Identify which cell holds the provided text, then report its (X, Y) central coordinate. 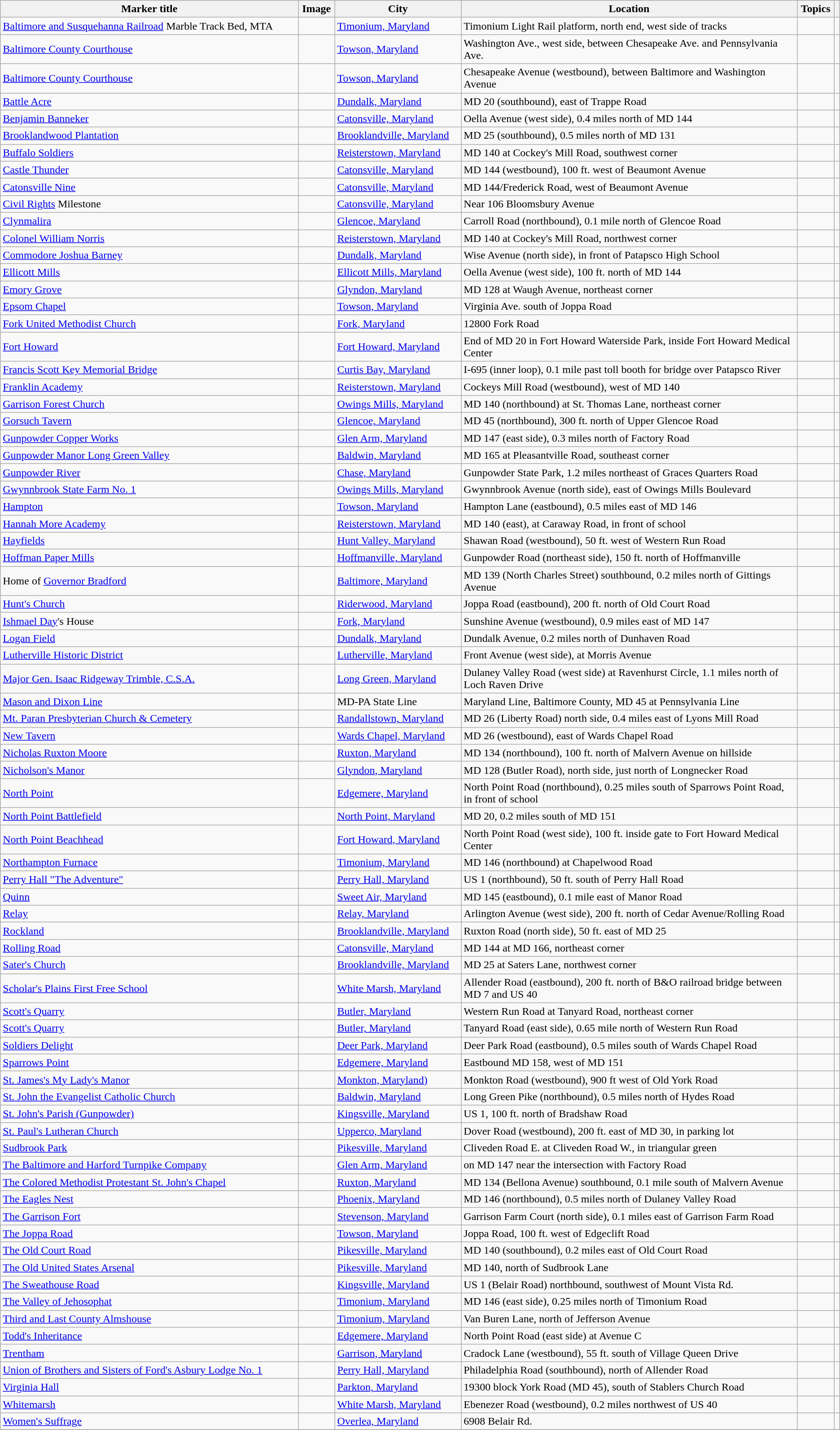
Home of Governor Bradford (149, 581)
US 1 (northbound), 50 ft. south of Perry Hall Road (629, 880)
Nicholas Ruxton Moore (149, 753)
Dulaney Valley Road (west side) at Ravenhurst Circle, 1.1 miles north of Loch Raven Drive (629, 679)
MD 165 at Pleasantville Road, southeast corner (629, 455)
The Joppa Road (149, 1233)
Wards Chapel, Maryland (398, 736)
Cradock Lane (westbound), 55 ft. south of Village Queen Drive (629, 1353)
Long Green Pike (northbound), 0.5 miles north of Hydes Road (629, 1097)
Major Gen. Isaac Ridgeway Trimble, C.S.A. (149, 679)
MD 26 (westbound), east of Wards Chapel Road (629, 736)
Riderwood, Maryland (398, 604)
Whitemarsh (149, 1404)
MD 146 (northbound) at Chapelwood Road (629, 863)
Gunpowder Manor Long Green Valley (149, 455)
Commodore Joshua Barney (149, 255)
Western Run Road at Tanyard Road, northeast corner (629, 1011)
Women's Suffrage (149, 1421)
MD 128 at Waugh Avenue, northeast corner (629, 290)
Nicholson's Manor (149, 770)
Cliveden Road E. at Cliveden Road W., in triangular green (629, 1148)
The Colored Methodist Protestant St. John's Chapel (149, 1182)
Hoffmanville, Maryland (398, 558)
MD 147 (east side), 0.3 miles north of Factory Road (629, 438)
Front Avenue (west side), at Morris Avenue (629, 655)
City (398, 9)
Philadelphia Road (southbound), north of Allender Road (629, 1370)
MD-PA State Line (398, 702)
Battle Acre (149, 101)
Ellicott Mills (149, 272)
6908 Belair Rd. (629, 1421)
Castle Thunder (149, 170)
Lutherville Historic District (149, 655)
Hampton Lane (eastbound), 0.5 miles east of MD 146 (629, 506)
Long Green, Maryland (398, 679)
Oella Avenue (west side), 100 ft. north of MD 144 (629, 272)
Ishmael Day's House (149, 621)
MD 45 (northbound), 300 ft. north of Upper Glencoe Road (629, 421)
Gwynnbrook State Farm No. 1 (149, 489)
Mt. Paran Presbyterian Church & Cemetery (149, 719)
MD 20 (southbound), east of Trappe Road (629, 101)
Image (317, 9)
MD 26 (Liberty Road) north side, 0.4 miles east of Lyons Mill Road (629, 719)
Maryland Line, Baltimore County, MD 45 at Pennsylvania Line (629, 702)
North Point (149, 793)
Deer Park Road (eastbound), 0.5 miles south of Wards Chapel Road (629, 1045)
The Garrison Fort (149, 1216)
Gunpowder Road (northeast side), 150 ft. north of Hoffmanville (629, 558)
Brooklandwood Plantation (149, 136)
Baltimore, Maryland (398, 581)
MD 140, north of Sudbrook Lane (629, 1268)
MD 140 at Cockey's Mill Road, northwest corner (629, 238)
Garrison Forest Church (149, 404)
on MD 147 near the intersection with Factory Road (629, 1165)
12800 Fork Road (629, 324)
The Old Court Road (149, 1250)
Catonsville Nine (149, 187)
19300 block York Road (MD 45), south of Stablers Church Road (629, 1387)
Arlington Avenue (west side), 200 ft. north of Cedar Avenue/Rolling Road (629, 914)
Soldiers Delight (149, 1045)
Location (629, 9)
Francis Scott Key Memorial Bridge (149, 370)
MD 140 at Cockey's Mill Road, southwest corner (629, 153)
Third and Last County Almshouse (149, 1319)
Trentham (149, 1353)
The Sweathouse Road (149, 1285)
Upperco, Maryland (398, 1131)
Washington Ave., west side, between Chesapeake Ave. and Pennsylvania Ave. (629, 49)
Virginia Hall (149, 1387)
Gunpowder State Park, 1.2 miles northeast of Graces Quarters Road (629, 472)
North Point Road (west side), 100 ft. inside gate to Fort Howard Medical Center (629, 839)
Buffalo Soldiers (149, 153)
MD 25 (southbound), 0.5 miles north of MD 131 (629, 136)
Allender Road (eastbound), 200 ft. north of B&O railroad bridge between MD 7 and US 40 (629, 988)
US 1, 100 ft. north of Bradshaw Road (629, 1114)
Hoffman Paper Mills (149, 558)
MD 25 at Saters Lane, northwest corner (629, 965)
MD 140 (east), at Caraway Road, in front of school (629, 524)
Emory Grove (149, 290)
Franklin Academy (149, 387)
Joppa Road, 100 ft. west of Edgeclift Road (629, 1233)
Scholar's Plains First Free School (149, 988)
Fort Howard (149, 347)
Deer Park, Maryland (398, 1045)
The Valley of Jehosophat (149, 1302)
Relay, Maryland (398, 914)
Marker title (149, 9)
Mason and Dixon Line (149, 702)
North Point, Maryland (398, 816)
MD 144 at MD 166, northeast corner (629, 948)
Baltimore and Susquehanna Railroad Marble Track Bed, MTA (149, 26)
End of MD 20 in Fort Howard Waterside Park, inside Fort Howard Medical Center (629, 347)
US 1 (Belair Road) northbound, southwest of Mount Vista Rd. (629, 1285)
Garrison Farm Court (north side), 0.1 miles east of Garrison Farm Road (629, 1216)
Sparrows Point (149, 1062)
MD 146 (northbound), 0.5 miles north of Dulaney Valley Road (629, 1199)
Sater's Church (149, 965)
St. John the Evangelist Catholic Church (149, 1097)
MD 128 (Butler Road), north side, just north of Longnecker Road (629, 770)
Carroll Road (northbound), 0.1 mile north of Glencoe Road (629, 221)
Topics (816, 9)
Epsom Chapel (149, 307)
MD 144/Frederick Road, west of Beaumont Avenue (629, 187)
Stevenson, Maryland (398, 1216)
Benjamin Banneker (149, 118)
Gunpowder River (149, 472)
MD 146 (east side), 0.25 miles north of Timonium Road (629, 1302)
Garrison, Maryland (398, 1353)
MD 144 (westbound), 100 ft. west of Beaumont Avenue (629, 170)
Hunt's Church (149, 604)
Dundalk Avenue, 0.2 miles north of Dunhaven Road (629, 638)
Logan Field (149, 638)
Ebenezer Road (westbound), 0.2 miles northwest of US 40 (629, 1404)
Parkton, Maryland (398, 1387)
Tanyard Road (east side), 0.65 mile north of Western Run Road (629, 1028)
Oella Avenue (west side), 0.4 miles north of MD 144 (629, 118)
The Old United States Arsenal (149, 1268)
Colonel William Norris (149, 238)
North Point Road (east side) at Avenue C (629, 1336)
Clynmalira (149, 221)
Lutherville, Maryland (398, 655)
North Point Road (northbound), 0.25 miles south of Sparrows Point Road, in front of school (629, 793)
Van Buren Lane, north of Jefferson Avenue (629, 1319)
Quinn (149, 897)
Cockeys Mill Road (westbound), west of MD 140 (629, 387)
MD 20, 0.2 miles south of MD 151 (629, 816)
Eastbound MD 158, west of MD 151 (629, 1062)
Union of Brothers and Sisters of Ford's Asbury Lodge No. 1 (149, 1370)
MD 134 (Bellona Avenue) southbound, 0.1 mile south of Malvern Avenue (629, 1182)
Rockland (149, 931)
Near 106 Bloomsbury Avenue (629, 204)
Monkton Road (westbound), 900 ft west of Old York Road (629, 1079)
Timonium Light Rail platform, north end, west side of tracks (629, 26)
Perry Hall "The Adventure" (149, 880)
Gwynnbrook Avenue (north side), east of Owings Mills Boulevard (629, 489)
Joppa Road (eastbound), 200 ft. north of Old Court Road (629, 604)
Hampton (149, 506)
Northampton Furnace (149, 863)
Hunt Valley, Maryland (398, 541)
MD 145 (eastbound), 0.1 mile east of Manor Road (629, 897)
St. John's Parish (Gunpowder) (149, 1114)
St. Paul's Lutheran Church (149, 1131)
MD 140 (southbound), 0.2 miles east of Old Court Road (629, 1250)
Chase, Maryland (398, 472)
Dover Road (westbound), 200 ft. east of MD 30, in parking lot (629, 1131)
Shawan Road (westbound), 50 ft. west of Western Run Road (629, 541)
Gorsuch Tavern (149, 421)
MD 139 (North Charles Street) southbound, 0.2 miles north of Gittings Avenue (629, 581)
The Eagles Nest (149, 1199)
MD 134 (northbound), 100 ft. north of Malvern Avenue on hillside (629, 753)
Phoenix, Maryland (398, 1199)
Ellicott Mills, Maryland (398, 272)
Rolling Road (149, 948)
Ruxton Road (north side), 50 ft. east of MD 25 (629, 931)
Fork United Methodist Church (149, 324)
Monkton, Maryland) (398, 1079)
Curtis Bay, Maryland (398, 370)
The Baltimore and Harford Turnpike Company (149, 1165)
Sudbrook Park (149, 1148)
Wise Avenue (north side), in front of Patapsco High School (629, 255)
Gunpowder Copper Works (149, 438)
Virginia Ave. south of Joppa Road (629, 307)
Sunshine Avenue (westbound), 0.9 miles east of MD 147 (629, 621)
Chesapeake Avenue (westbound), between Baltimore and Washington Avenue (629, 78)
Hannah More Academy (149, 524)
New Tavern (149, 736)
St. James's My Lady's Manor (149, 1079)
Sweet Air, Maryland (398, 897)
Civil Rights Milestone (149, 204)
Relay (149, 914)
North Point Beachhead (149, 839)
Todd's Inheritance (149, 1336)
I-695 (inner loop), 0.1 mile past toll booth for bridge over Patapsco River (629, 370)
North Point Battlefield (149, 816)
Randallstown, Maryland (398, 719)
Overlea, Maryland (398, 1421)
Hayfields (149, 541)
MD 140 (northbound) at St. Thomas Lane, northeast corner (629, 404)
